For the text-containing cell, return its midpoint in [X, Y] coordinate format. 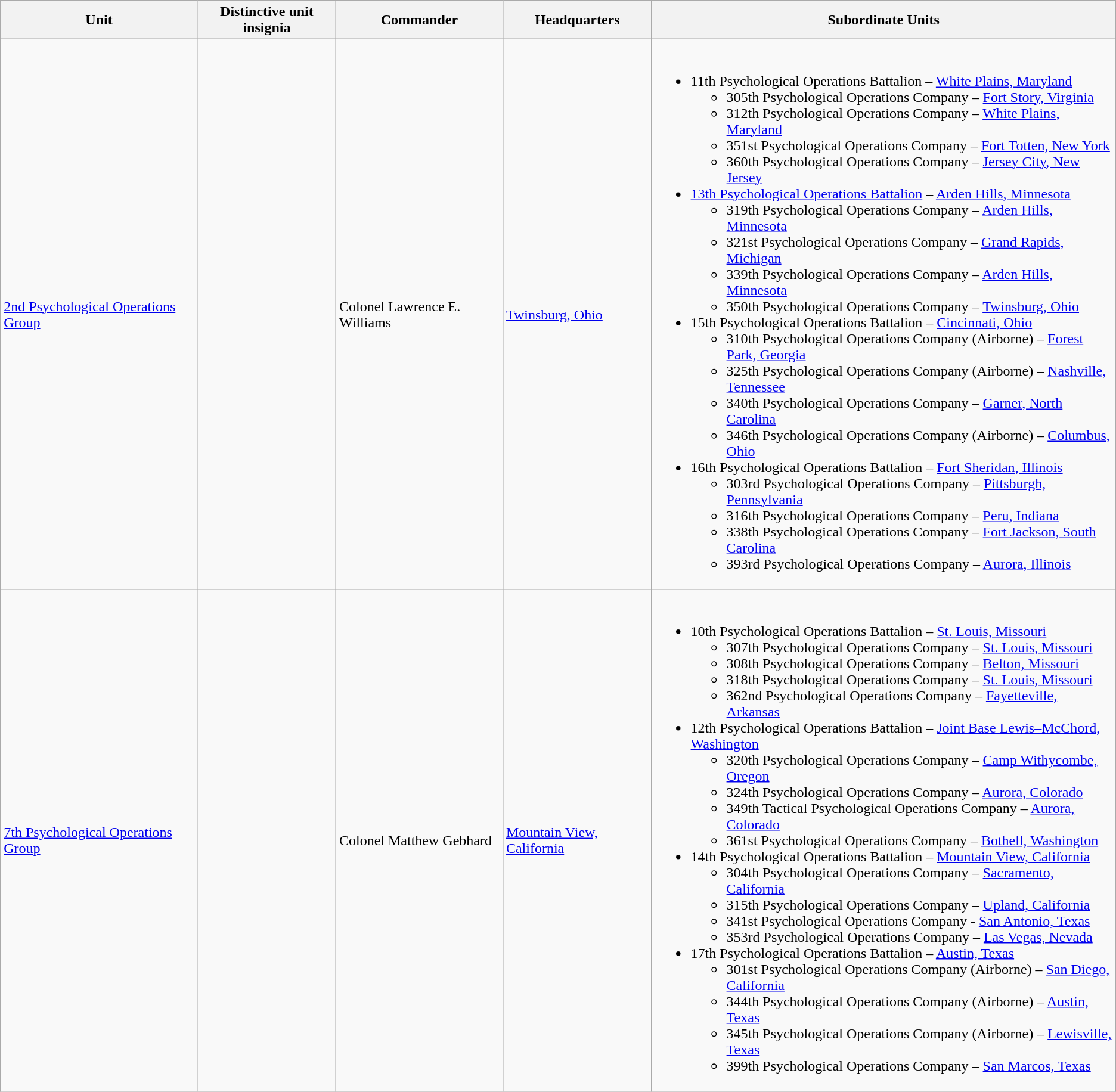
Mountain View, California [577, 840]
Colonel Matthew Gebhard [419, 840]
2nd Psychological Operations Group [99, 315]
Headquarters [577, 20]
Commander [419, 20]
Twinsburg, Ohio [577, 315]
Distinctive unit insignia [266, 20]
Subordinate Units [883, 20]
Unit [99, 20]
Colonel Lawrence E. Williams [419, 315]
7th Psychological Operations Group [99, 840]
